Scan for the cell matching the given text and deliver its [x, y] coordinate at center. 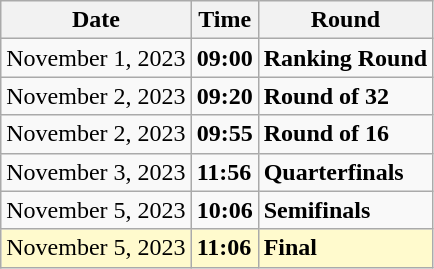
09:55 [224, 134]
Semifinals [345, 210]
Round of 32 [345, 96]
November 3, 2023 [96, 172]
10:06 [224, 210]
11:06 [224, 248]
Round [345, 20]
November 1, 2023 [96, 58]
09:20 [224, 96]
Date [96, 20]
Ranking Round [345, 58]
Time [224, 20]
Final [345, 248]
11:56 [224, 172]
Quarterfinals [345, 172]
Round of 16 [345, 134]
09:00 [224, 58]
